Return the [x, y] coordinate for the center point of the cell that contains the specified text.  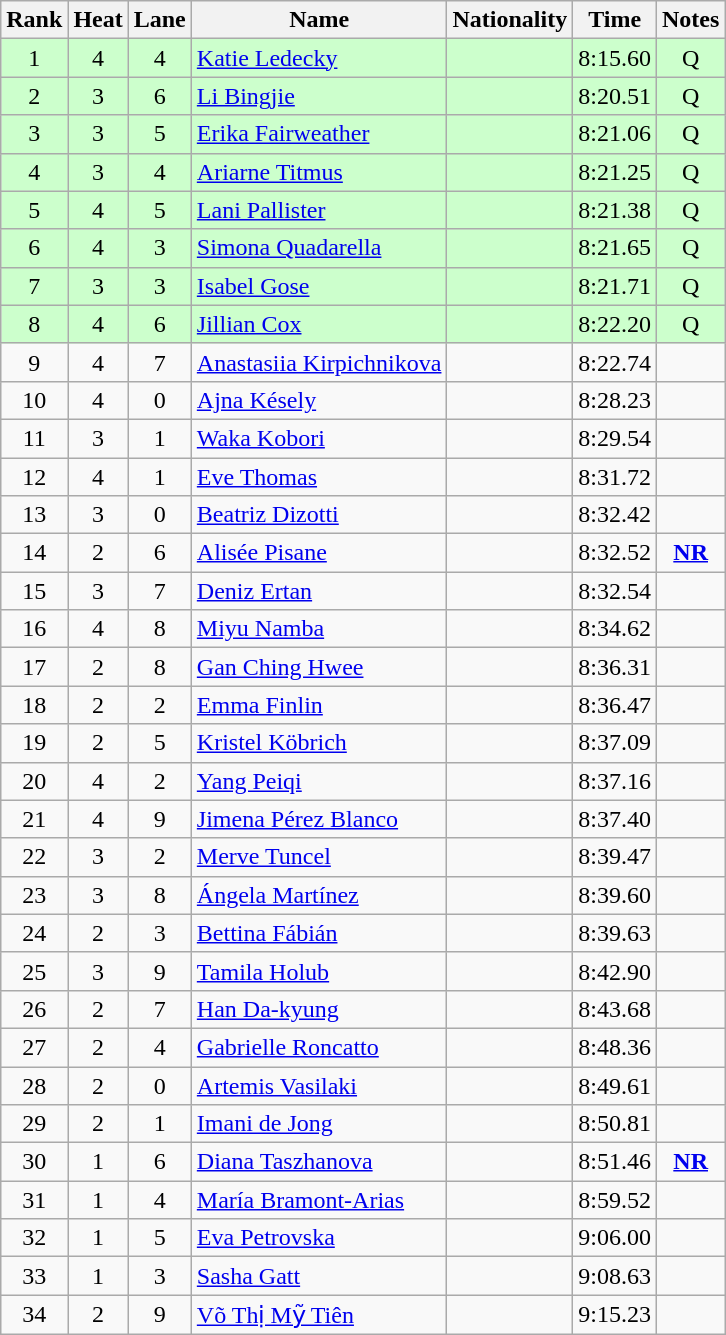
8:51.46 [615, 1162]
Gan Ching Hwee [319, 667]
27 [34, 1047]
Imani de Jong [319, 1124]
Bettina Fábián [319, 933]
8:48.36 [615, 1047]
Emma Finlin [319, 705]
8:34.62 [615, 629]
9:15.23 [615, 1315]
Isabel Gose [319, 286]
Heat [98, 20]
8:32.52 [615, 553]
8:59.52 [615, 1200]
8:49.61 [615, 1085]
20 [34, 781]
8:39.47 [615, 857]
8:36.31 [615, 667]
22 [34, 857]
8:39.63 [615, 933]
9:06.00 [615, 1238]
Kristel Köbrich [319, 743]
Name [319, 20]
Lani Pallister [319, 210]
Simona Quadarella [319, 248]
8:50.81 [615, 1124]
Eve Thomas [319, 477]
8:32.54 [615, 591]
14 [34, 553]
8:42.90 [615, 971]
8:21.38 [615, 210]
Waka Kobori [319, 438]
8:21.06 [615, 134]
8:36.47 [615, 705]
23 [34, 895]
Merve Tuncel [319, 857]
8:31.72 [615, 477]
28 [34, 1085]
25 [34, 971]
8:37.16 [615, 781]
Miyu Namba [319, 629]
Notes [690, 20]
18 [34, 705]
8:29.54 [615, 438]
8:28.23 [615, 400]
13 [34, 515]
Tamila Holub [319, 971]
8:15.60 [615, 58]
8:20.51 [615, 96]
12 [34, 477]
Han Da-kyung [319, 1009]
8:21.25 [615, 172]
Nationality [510, 20]
Erika Fairweather [319, 134]
Lane [160, 20]
Anastasiia Kirpichnikova [319, 362]
Diana Taszhanova [319, 1162]
Ajna Késely [319, 400]
8:43.68 [615, 1009]
Sasha Gatt [319, 1276]
29 [34, 1124]
8:21.65 [615, 248]
Jillian Cox [319, 324]
24 [34, 933]
21 [34, 819]
32 [34, 1238]
30 [34, 1162]
Rank [34, 20]
Alisée Pisane [319, 553]
16 [34, 629]
Beatriz Dizotti [319, 515]
8:32.42 [615, 515]
Gabrielle Roncatto [319, 1047]
Deniz Ertan [319, 591]
8:22.74 [615, 362]
8:37.40 [615, 819]
Time [615, 20]
33 [34, 1276]
34 [34, 1315]
Artemis Vasilaki [319, 1085]
Ariarne Titmus [319, 172]
Li Bingjie [319, 96]
11 [34, 438]
8:37.09 [615, 743]
Jimena Pérez Blanco [319, 819]
María Bramont-Arias [319, 1200]
15 [34, 591]
9:08.63 [615, 1276]
Võ Thị Mỹ Tiên [319, 1315]
Eva Petrovska [319, 1238]
10 [34, 400]
31 [34, 1200]
26 [34, 1009]
Ángela Martínez [319, 895]
Katie Ledecky [319, 58]
8:21.71 [615, 286]
8:39.60 [615, 895]
19 [34, 743]
Yang Peiqi [319, 781]
17 [34, 667]
8:22.20 [615, 324]
